Detect which cell encompasses the target text, then output its [x, y] center coordinate. 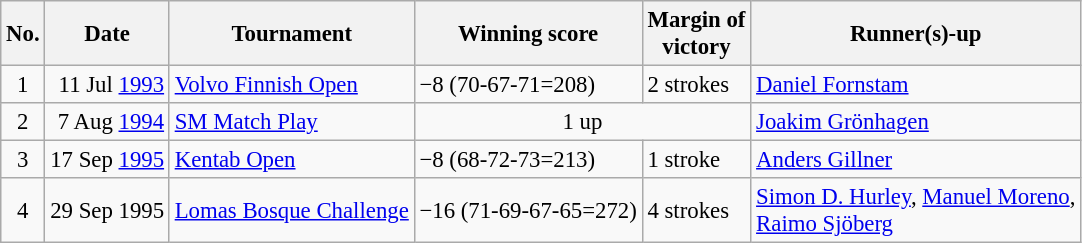
No. [23, 34]
Date [107, 34]
SM Match Play [292, 122]
−8 (70-67-71=208) [528, 85]
Margin ofvictory [696, 34]
17 Sep 1995 [107, 160]
Volvo Finnish Open [292, 85]
29 Sep 1995 [107, 210]
Daniel Fornstam [916, 85]
2 [23, 122]
Kentab Open [292, 160]
Lomas Bosque Challenge [292, 210]
−16 (71-69-67-65=272) [528, 210]
Anders Gillner [916, 160]
4 strokes [696, 210]
−8 (68-72-73=213) [528, 160]
Simon D. Hurley, Manuel Moreno, Raimo Sjöberg [916, 210]
2 strokes [696, 85]
1 stroke [696, 160]
Tournament [292, 34]
1 [23, 85]
1 up [582, 122]
Winning score [528, 34]
11 Jul 1993 [107, 85]
Runner(s)-up [916, 34]
4 [23, 210]
7 Aug 1994 [107, 122]
Joakim Grönhagen [916, 122]
3 [23, 160]
